Identify which cell holds the provided text, then report its [x, y] central coordinate. 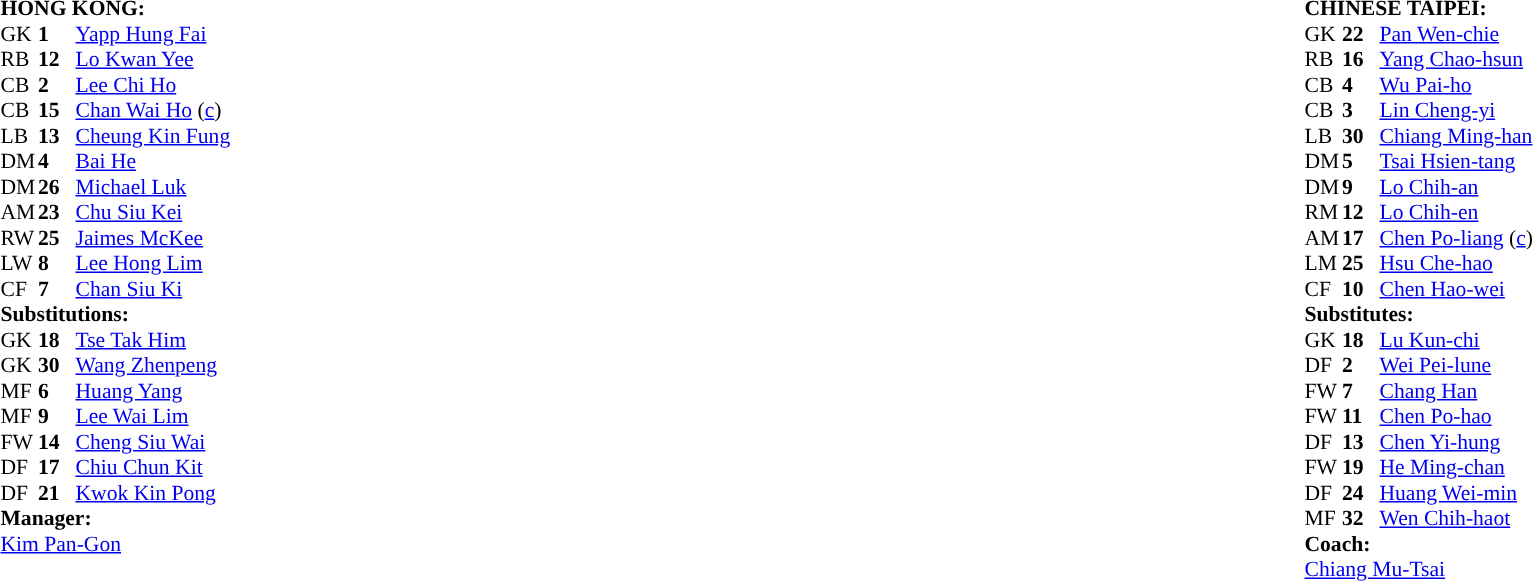
1 [57, 34]
Pan Wen-chie [1456, 34]
10 [1361, 289]
LW [19, 263]
Kim Pan-Gon [115, 544]
Substitutes: [1418, 315]
Lin Cheng-yi [1456, 111]
22 [1361, 34]
RM [1323, 213]
Wei Pei-lune [1456, 365]
15 [57, 111]
Michael Luk [154, 187]
Chan Siu Ki [154, 289]
Bai He [154, 161]
Substitutions: [115, 315]
Yang Chao-hsun [1456, 59]
Wu Pai-ho [1456, 85]
Yapp Hung Fai [154, 34]
Chang Han [1456, 391]
Lee Hong Lim [154, 263]
Wen Chih-haot [1456, 519]
Lee Chi Ho [154, 85]
Kwok Kin Pong [154, 493]
Coach: [1418, 544]
32 [1361, 519]
RW [19, 238]
Chen Yi-hung [1456, 442]
Cheung Kin Fung [154, 136]
19 [1361, 467]
Tsai Hsien-tang [1456, 161]
14 [57, 442]
23 [57, 213]
6 [57, 391]
LM [1323, 263]
Chen Po-hao [1456, 417]
Wang Zhenpeng [154, 365]
Lee Wai Lim [154, 417]
11 [1361, 417]
Chan Wai Ho (c) [154, 111]
26 [57, 187]
8 [57, 263]
Cheng Siu Wai [154, 442]
Chiu Chun Kit [154, 467]
Huang Wei-min [1456, 493]
Jaimes McKee [154, 238]
24 [1361, 493]
Lo Kwan Yee [154, 59]
Lo Chih-an [1456, 187]
Chiang Ming-han [1456, 136]
5 [1361, 161]
Lu Kun-chi [1456, 340]
Hsu Che-hao [1456, 263]
He Ming-chan [1456, 467]
Lo Chih-en [1456, 213]
Tse Tak Him [154, 340]
Huang Yang [154, 391]
Chu Siu Kei [154, 213]
Manager: [115, 519]
16 [1361, 59]
Chen Po-liang (c) [1456, 238]
3 [1361, 111]
Chen Hao-wei [1456, 289]
21 [57, 493]
